Find where the given text appears and provide that cell's center as (x, y) coordinate. 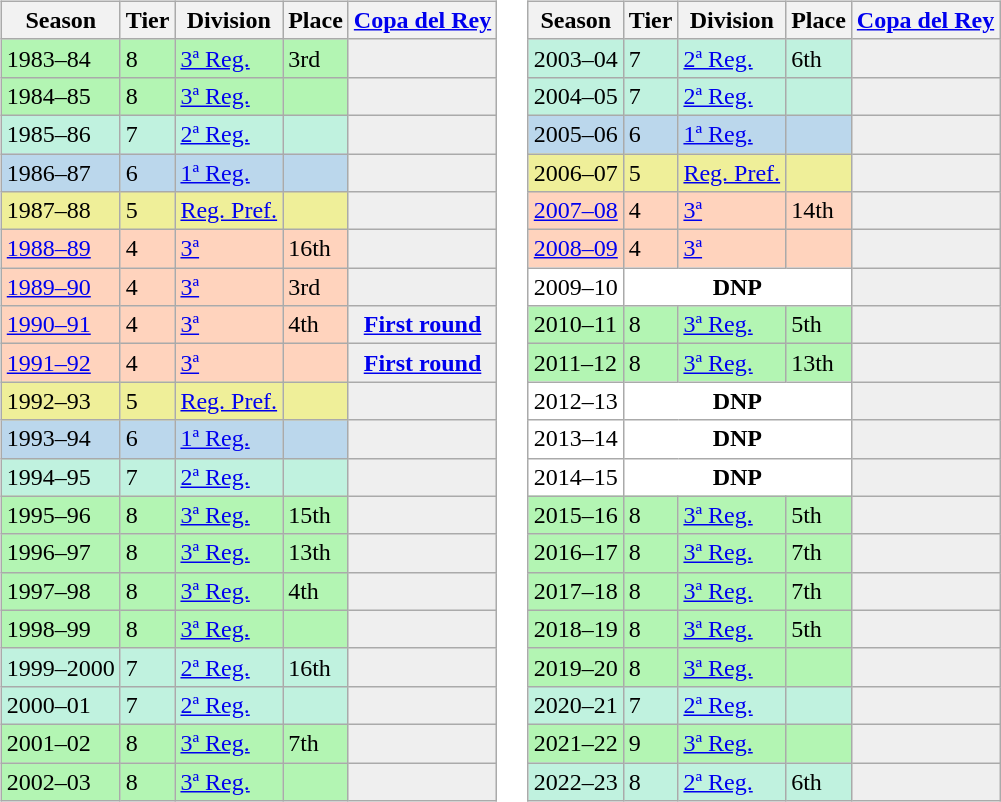
2010–11 (576, 325)
1985–86 (60, 134)
1983–84 (60, 58)
2004–05 (576, 96)
2009–10 (576, 287)
2008–09 (576, 249)
2002–03 (60, 781)
2003–04 (576, 58)
1990–91 (60, 325)
1984–85 (60, 96)
2005–06 (576, 134)
15th (316, 515)
2000–01 (60, 705)
1995–96 (60, 515)
2020–21 (576, 705)
2001–02 (60, 743)
1988–89 (60, 249)
1987–88 (60, 211)
1996–97 (60, 553)
2012–13 (576, 401)
2018–19 (576, 629)
2014–15 (576, 477)
1998–99 (60, 629)
1997–98 (60, 591)
2015–16 (576, 515)
1986–87 (60, 173)
1989–90 (60, 287)
1993–94 (60, 439)
2006–07 (576, 173)
1994–95 (60, 477)
1999–2000 (60, 667)
9 (650, 743)
2022–23 (576, 781)
2019–20 (576, 667)
2017–18 (576, 591)
1992–93 (60, 401)
14th (819, 211)
2016–17 (576, 553)
1991–92 (60, 363)
2011–12 (576, 363)
2013–14 (576, 439)
2007–08 (576, 211)
2021–22 (576, 743)
